From the cell containing the given text, extract its center point as [x, y] coordinate. 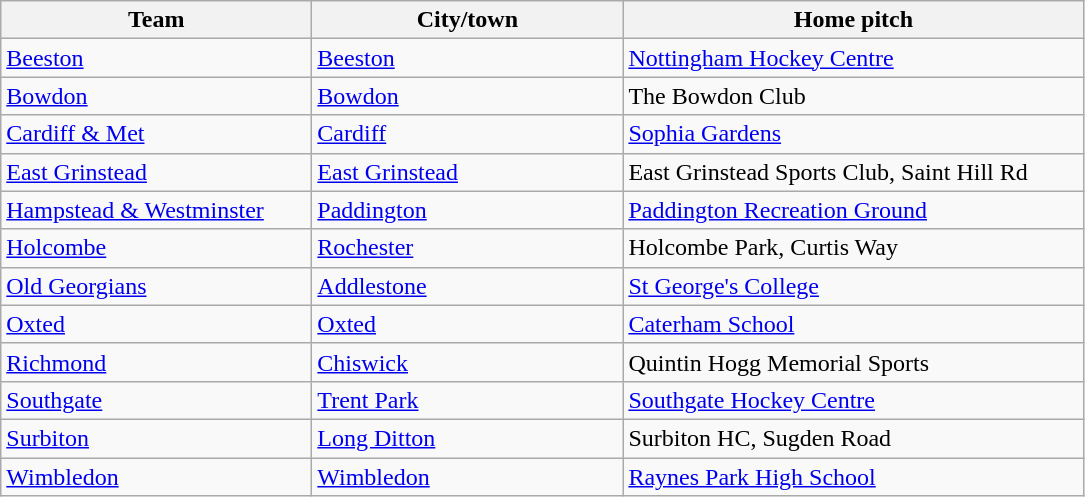
Surbiton HC, Sugden Road [854, 438]
Sophia Gardens [854, 134]
Long Ditton [468, 438]
Hampstead & Westminster [156, 210]
Southgate Hockey Centre [854, 400]
Surbiton [156, 438]
Cardiff [468, 134]
Holcombe [156, 248]
Richmond [156, 362]
Team [156, 20]
Chiswick [468, 362]
Rochester [468, 248]
Caterham School [854, 324]
St George's College [854, 286]
Cardiff & Met [156, 134]
Trent Park [468, 400]
East Grinstead Sports Club, Saint Hill Rd [854, 172]
Holcombe Park, Curtis Way [854, 248]
The Bowdon Club [854, 96]
Home pitch [854, 20]
Raynes Park High School [854, 477]
Paddington Recreation Ground [854, 210]
Addlestone [468, 286]
Old Georgians [156, 286]
Nottingham Hockey Centre [854, 58]
Paddington [468, 210]
Quintin Hogg Memorial Sports [854, 362]
Southgate [156, 400]
City/town [468, 20]
